Identify which cell holds the provided text, then report its [X, Y] central coordinate. 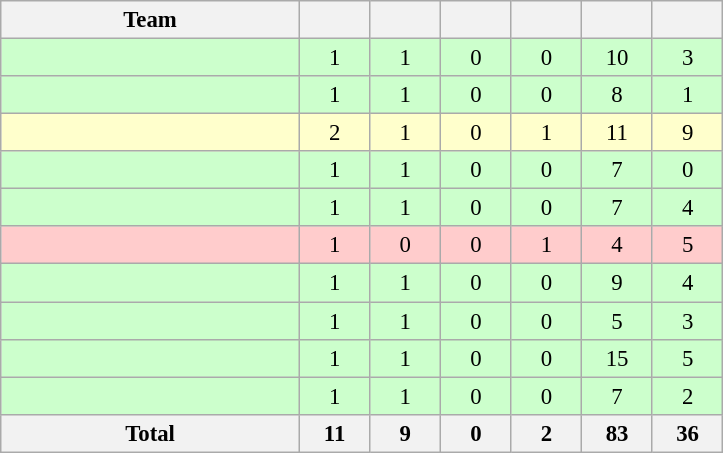
8 [618, 95]
83 [618, 433]
36 [688, 433]
10 [618, 58]
Total [150, 433]
Team [150, 20]
15 [618, 358]
